For the text-containing cell, return its midpoint in [x, y] coordinate format. 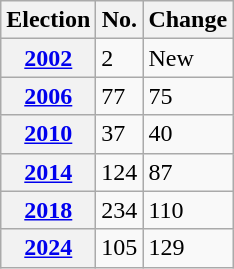
2018 [48, 210]
129 [188, 248]
Election [48, 20]
110 [188, 210]
75 [188, 96]
No. [120, 20]
2024 [48, 248]
87 [188, 172]
2006 [48, 96]
105 [120, 248]
2014 [48, 172]
40 [188, 134]
77 [120, 96]
2002 [48, 58]
124 [120, 172]
Change [188, 20]
2 [120, 58]
37 [120, 134]
2010 [48, 134]
New [188, 58]
234 [120, 210]
